Return the [X, Y] coordinate for the center point of the cell that contains the specified text.  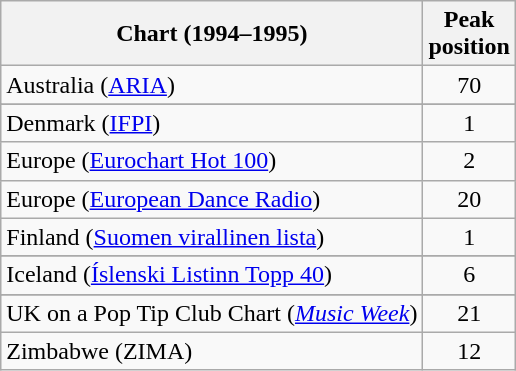
Europe (Eurochart Hot 100) [212, 161]
70 [469, 85]
Zimbabwe (ZIMA) [212, 351]
Iceland (Íslenski Listinn Topp 40) [212, 275]
6 [469, 275]
21 [469, 313]
Denmark (IFPI) [212, 123]
UK on a Pop Tip Club Chart (Music Week) [212, 313]
Europe (European Dance Radio) [212, 199]
Peakposition [469, 34]
20 [469, 199]
12 [469, 351]
Australia (ARIA) [212, 85]
Chart (1994–1995) [212, 34]
Finland (Suomen virallinen lista) [212, 237]
2 [469, 161]
